For the text-containing cell, return its midpoint in [X, Y] coordinate format. 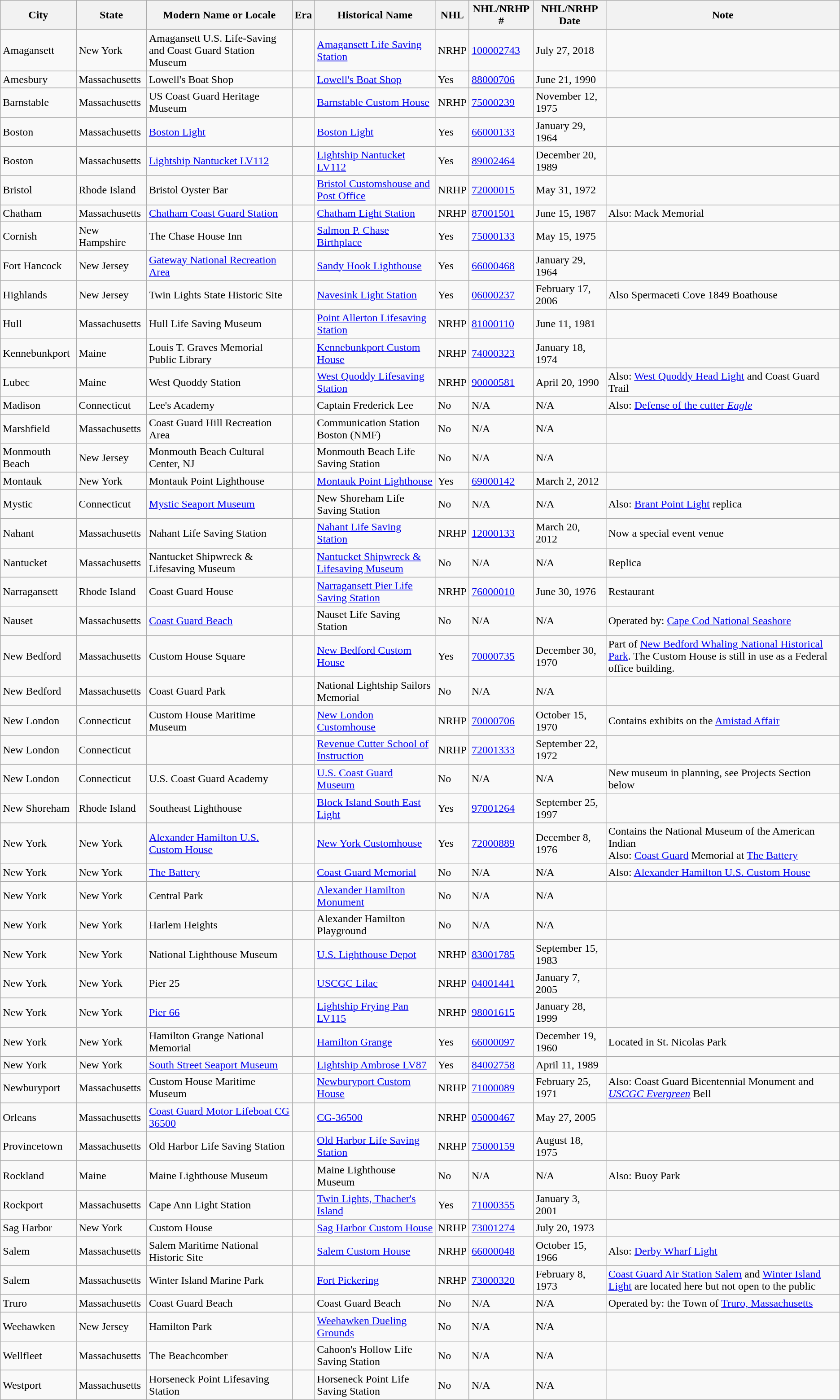
Central Park [219, 896]
70000706 [501, 721]
Barnstable [39, 102]
June 15, 1987 [570, 213]
Montauk [39, 481]
75000159 [501, 1146]
Alexander Hamilton Playground [375, 925]
66000133 [501, 132]
Horseneck Point Lifesaving Station [219, 1385]
Westport [39, 1385]
72001333 [501, 749]
Now a special event venue [722, 533]
70000735 [501, 656]
72000889 [501, 844]
Hamilton Park [219, 1326]
May 27, 2005 [570, 1117]
Narragansett Pier Life Saving Station [375, 591]
Gateway National Recreation Area [219, 266]
U.S. Coast Guard Museum [375, 779]
Salem Maritime National Historic Site [219, 1251]
Cape Ann Light Station [219, 1204]
Also: Defense of the cutter Eagle [722, 406]
Madison [39, 406]
August 18, 1975 [570, 1146]
Alexander Hamilton U.S. Custom House [219, 844]
75000239 [501, 102]
Twin Lights, Thacher's Island [375, 1204]
Coast Guard House [219, 591]
Revenue Cutter School of Instruction [375, 749]
Captain Frederick Lee [375, 406]
66000097 [501, 1042]
New museum in planning, see Projects Section below [722, 779]
90000581 [501, 382]
December 19, 1960 [570, 1042]
Wellfleet [39, 1356]
NHL/NRHP # [501, 15]
Monmouth Beach [39, 458]
Bristol Customshouse and Post Office [375, 190]
Contains the National Museum of the American IndianAlso: Coast Guard Memorial at The Battery [722, 844]
Nauset Life Saving Station [375, 621]
February 8, 1973 [570, 1281]
76000010 [501, 591]
Highlands [39, 294]
Contains exhibits on the Amistad Affair [722, 721]
Lubec [39, 382]
Kennebunkport Custom House [375, 353]
Monmouth Beach Cultural Center, NJ [219, 458]
05000467 [501, 1117]
Coast Guard Memorial [375, 873]
January 7, 2005 [570, 984]
Harlem Heights [219, 925]
October 15, 1966 [570, 1251]
CG-36500 [375, 1117]
February 17, 2006 [570, 294]
Era [303, 15]
Custom House [219, 1228]
Replica [722, 563]
Coast Guard Motor Lifeboat CG 36500 [219, 1117]
Bristol [39, 190]
Monmouth Beach Life Saving Station [375, 458]
Part of New Bedford Whaling National Historical Park. The Custom House is still in use as a Federal office building. [722, 656]
Chatham Light Station [375, 213]
Historical Name [375, 15]
Twin Lights State Historic Site [219, 294]
Amagansett [39, 50]
Chatham Coast Guard Station [219, 213]
12000133 [501, 533]
04001441 [501, 984]
81000110 [501, 324]
Rockland [39, 1176]
73000320 [501, 1281]
December 8, 1976 [570, 844]
Truro [39, 1304]
Bristol Oyster Bar [219, 190]
January 18, 1974 [570, 353]
Nauset [39, 621]
Hamilton Grange [375, 1042]
Hamilton Grange National Memorial [219, 1042]
NHL [452, 15]
Horseneck Point Life Saving Station [375, 1385]
Mystic [39, 504]
June 30, 1976 [570, 591]
Alexander Hamilton Monument [375, 896]
September 25, 1997 [570, 808]
Marshfield [39, 429]
Communication Station Boston (NMF) [375, 429]
Pier 66 [219, 1012]
84002758 [501, 1065]
66000468 [501, 266]
Also: Derby Wharf Light [722, 1251]
National Lighthouse Museum [219, 954]
July 20, 1973 [570, 1228]
West Quoddy Lifesaving Station [375, 382]
Also: Coast Guard Bicentennial Monument and USCGC Evergreen Bell [722, 1088]
Weehawken [39, 1326]
Block Island South East Light [375, 808]
Chatham [39, 213]
Nantucket [39, 563]
Nahant [39, 533]
98001615 [501, 1012]
83001785 [501, 954]
100002743 [501, 50]
Lee's Academy [219, 406]
Operated by: the Town of Truro, Massachusetts [722, 1304]
March 20, 2012 [570, 533]
Cahoon's Hollow Life Saving Station [375, 1356]
Also: Mack Memorial [722, 213]
Mystic Seaport Museum [219, 504]
Amesbury [39, 79]
March 2, 2012 [570, 481]
66000048 [501, 1251]
New Shoreham Life Saving Station [375, 504]
Pier 25 [219, 984]
June 21, 1990 [570, 79]
Hull Life Saving Museum [219, 324]
Sag Harbor Custom House [375, 1228]
Narragansett [39, 591]
The Beachcomber [219, 1356]
New York Customhouse [375, 844]
September 22, 1972 [570, 749]
Newburyport Custom House [375, 1088]
May 31, 1972 [570, 190]
December 20, 1989 [570, 161]
Also: Brant Point Light replica [722, 504]
Coast Guard Park [219, 691]
Hull [39, 324]
Winter Island Marine Park [219, 1281]
National Lightship Sailors Memorial [375, 691]
88000706 [501, 79]
Located in St. Nicolas Park [722, 1042]
Barnstable Custom House [375, 102]
74000323 [501, 353]
Also: West Quoddy Head Light and Coast Guard Trail [722, 382]
87001501 [501, 213]
June 11, 1981 [570, 324]
The Chase House Inn [219, 236]
Newburyport [39, 1088]
US Coast Guard Heritage Museum [219, 102]
April 11, 1989 [570, 1065]
Fort Pickering [375, 1281]
Also: Buoy Park [722, 1176]
New Shoreham [39, 808]
May 15, 1975 [570, 236]
Lightship Frying Pan LV115 [375, 1012]
West Quoddy Station [219, 382]
September 15, 1983 [570, 954]
71000089 [501, 1088]
Coast Guard Hill Recreation Area [219, 429]
January 28, 1999 [570, 1012]
December 30, 1970 [570, 656]
73001274 [501, 1228]
State [111, 15]
Note [722, 15]
Sag Harbor [39, 1228]
USCGC Lilac [375, 984]
06000237 [501, 294]
89002464 [501, 161]
Restaurant [722, 591]
January 3, 2001 [570, 1204]
Salem Custom House [375, 1251]
72000015 [501, 190]
Sandy Hook Lighthouse [375, 266]
Provincetown [39, 1146]
U.S. Coast Guard Academy [219, 779]
The Battery [219, 873]
New Hampshire [111, 236]
November 12, 1975 [570, 102]
Fort Hancock [39, 266]
Point Allerton Lifesaving Station [375, 324]
City [39, 15]
U.S. Lighthouse Depot [375, 954]
Orleans [39, 1117]
Cornish [39, 236]
97001264 [501, 808]
71000355 [501, 1204]
Southeast Lighthouse [219, 808]
South Street Seaport Museum [219, 1065]
Kennebunkport [39, 353]
75000133 [501, 236]
February 25, 1971 [570, 1088]
Modern Name or Locale [219, 15]
Navesink Light Station [375, 294]
Lightship Ambrose LV87 [375, 1065]
Custom House Square [219, 656]
Louis T. Graves Memorial Public Library [219, 353]
Rockport [39, 1204]
Weehawken Dueling Grounds [375, 1326]
Operated by: Cape Cod National Seashore [722, 621]
July 27, 2018 [570, 50]
New London Customhouse [375, 721]
NHL/NRHP Date [570, 15]
Also: Alexander Hamilton U.S. Custom House [722, 873]
New Bedford Custom House [375, 656]
Amagansett U.S. Life-Saving and Coast Guard Station Museum [219, 50]
Salmon P. Chase Birthplace [375, 236]
April 20, 1990 [570, 382]
October 15, 1970 [570, 721]
69000142 [501, 481]
Also Spermaceti Cove 1849 Boathouse [722, 294]
Amagansett Life Saving Station [375, 50]
Coast Guard Air Station Salem and Winter Island Light are located here but not open to the public [722, 1281]
